Provide the [x, y] coordinate of the cell's center where the given text is located.  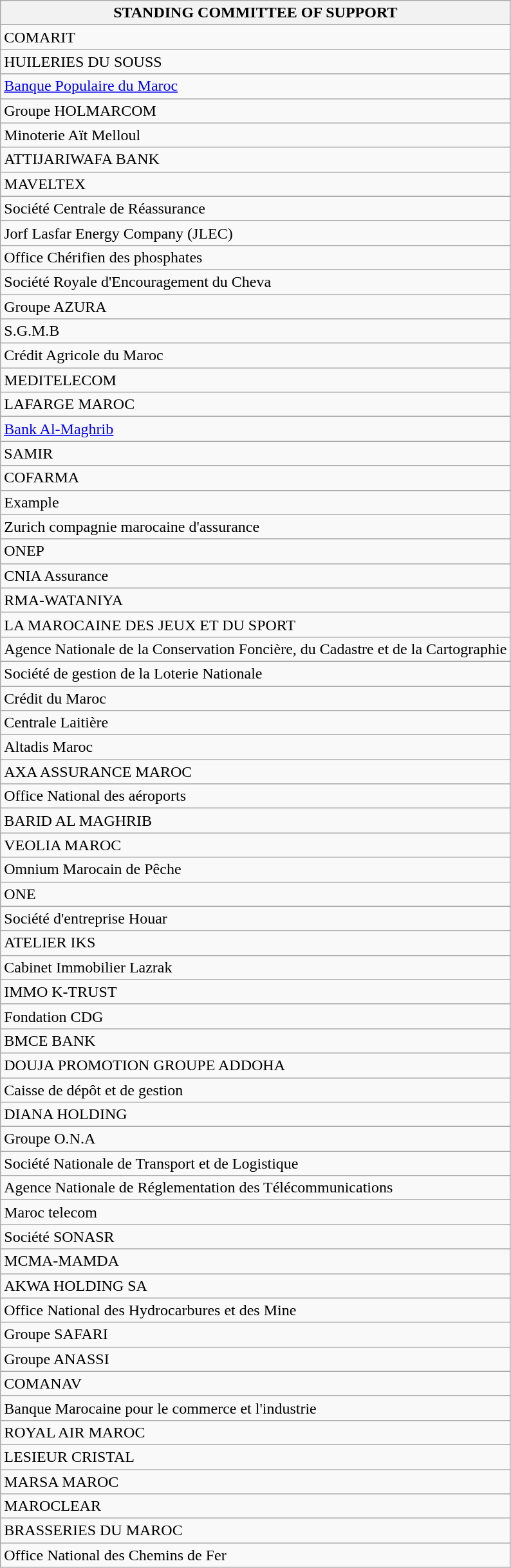
Groupe ANASSI [256, 1359]
MAVELTEX [256, 184]
DIANA HOLDING [256, 1115]
Centrale Laitière [256, 723]
BMCE BANK [256, 1041]
S.G.M.B [256, 331]
Caisse de dépôt et de gestion [256, 1090]
Bank Al-Maghrib [256, 429]
Omnium Marocain de Pêche [256, 870]
LA MAROCAINE DES JEUX ET DU SPORT [256, 624]
Office National des Hydrocarbures et des Mine [256, 1310]
AKWA HOLDING SA [256, 1286]
STANDING COMMITTEE OF SUPPORT [256, 13]
Office Chérifien des phosphates [256, 257]
Groupe O.N.A [256, 1139]
LAFARGE MAROC [256, 405]
Groupe AZURA [256, 307]
Groupe HOLMARCOM [256, 111]
Minoterie Aït Melloul [256, 135]
ROYAL AIR MAROC [256, 1432]
ATELIER IKS [256, 943]
Banque Populaire du Maroc [256, 86]
COFARMA [256, 478]
Office National des aéroports [256, 796]
MARSA MAROC [256, 1481]
RMA-WATANIYA [256, 600]
Altadis Maroc [256, 747]
Example [256, 502]
ONE [256, 894]
Groupe SAFARI [256, 1335]
Maroc telecom [256, 1212]
AXA ASSURANCE MAROC [256, 772]
BARID AL MAGHRIB [256, 821]
MAROCLEAR [256, 1506]
Jorf Lasfar Energy Company (JLEC) [256, 233]
MCMA-MAMDA [256, 1261]
Crédit Agricole du Maroc [256, 356]
Agence Nationale de la Conservation Foncière, du Cadastre et de la Cartographie [256, 649]
Société de gestion de la Loterie Nationale [256, 673]
ATTIJARIWAFA BANK [256, 160]
CNIA Assurance [256, 576]
Cabinet Immobilier Lazrak [256, 967]
SAMIR [256, 453]
Société Centrale de Réassurance [256, 208]
Société Royale d'Encouragement du Cheva [256, 282]
LESIEUR CRISTAL [256, 1457]
VEOLIA MAROC [256, 845]
Office National des Chemins de Fer [256, 1555]
ONEP [256, 551]
Crédit du Maroc [256, 698]
HUILERIES DU SOUSS [256, 62]
Zurich compagnie marocaine d'assurance [256, 527]
Banque Marocaine pour le commerce et l'industrie [256, 1408]
Société d'entreprise Houar [256, 918]
Société SONASR [256, 1237]
COMARIT [256, 37]
Agence Nationale de Réglementation des Télécommunications [256, 1188]
Fondation CDG [256, 1016]
MEDITELECOM [256, 380]
IMMO K-TRUST [256, 992]
COMANAV [256, 1383]
DOUJA PROMOTION GROUPE ADDOHA [256, 1065]
BRASSERIES DU MAROC [256, 1531]
Société Nationale de Transport et de Logistique [256, 1163]
